For the text-containing cell, return its midpoint in (x, y) coordinate format. 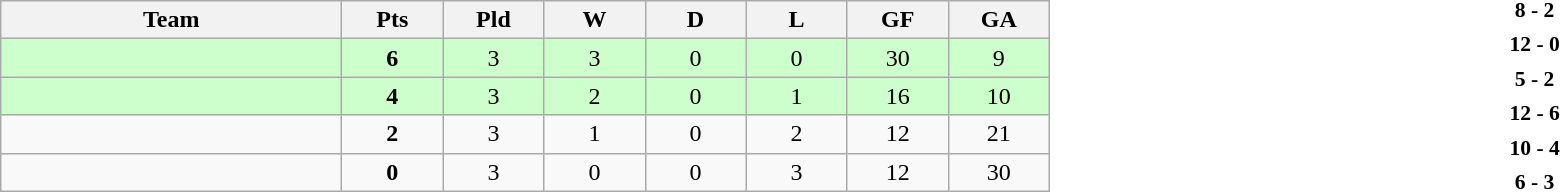
21 (998, 134)
D (696, 20)
GF (898, 20)
9 (998, 58)
16 (898, 96)
6 (392, 58)
4 (392, 96)
Team (172, 20)
10 (998, 96)
Pld (494, 20)
Pts (392, 20)
W (594, 20)
GA (998, 20)
L (796, 20)
